Detect which cell encompasses the target text, then output its (X, Y) center coordinate. 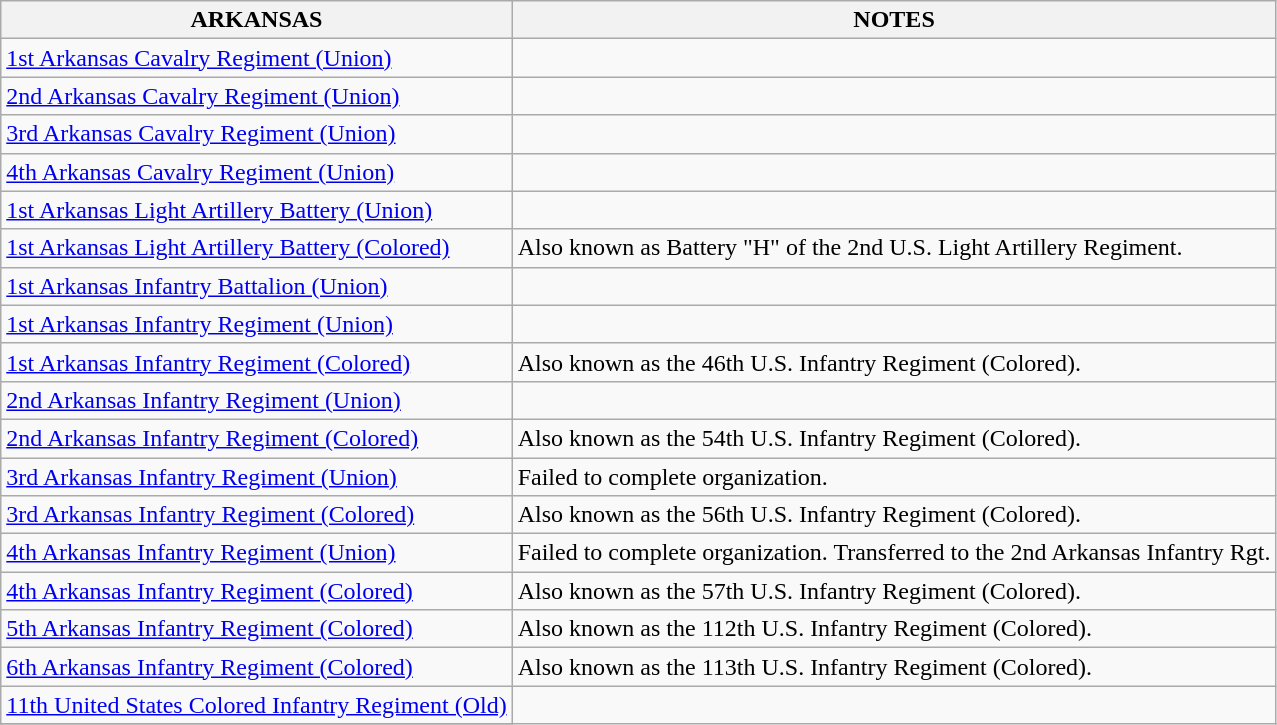
1st Arkansas Light Artillery Battery (Union) (256, 210)
Also known as the 46th U.S. Infantry Regiment (Colored). (894, 362)
6th Arkansas Infantry Regiment (Colored) (256, 667)
1st Arkansas Infantry Regiment (Colored) (256, 362)
2nd Arkansas Infantry Regiment (Colored) (256, 438)
2nd Arkansas Cavalry Regiment (Union) (256, 96)
4th Arkansas Infantry Regiment (Union) (256, 553)
1st Arkansas Infantry Regiment (Union) (256, 324)
4th Arkansas Cavalry Regiment (Union) (256, 172)
1st Arkansas Cavalry Regiment (Union) (256, 58)
5th Arkansas Infantry Regiment (Colored) (256, 629)
3rd Arkansas Cavalry Regiment (Union) (256, 134)
3rd Arkansas Infantry Regiment (Union) (256, 477)
Also known as the 112th U.S. Infantry Regiment (Colored). (894, 629)
1st Arkansas Infantry Battalion (Union) (256, 286)
NOTES (894, 20)
3rd Arkansas Infantry Regiment (Colored) (256, 515)
Also known as the 54th U.S. Infantry Regiment (Colored). (894, 438)
1st Arkansas Light Artillery Battery (Colored) (256, 248)
Also known as the 57th U.S. Infantry Regiment (Colored). (894, 591)
Also known as the 56th U.S. Infantry Regiment (Colored). (894, 515)
4th Arkansas Infantry Regiment (Colored) (256, 591)
Also known as Battery "H" of the 2nd U.S. Light Artillery Regiment. (894, 248)
Failed to complete organization. Transferred to the 2nd Arkansas Infantry Rgt. (894, 553)
Failed to complete organization. (894, 477)
2nd Arkansas Infantry Regiment (Union) (256, 400)
ARKANSAS (256, 20)
11th United States Colored Infantry Regiment (Old) (256, 705)
Also known as the 113th U.S. Infantry Regiment (Colored). (894, 667)
